Output the (x, y) coordinate of the center of the cell containing the given text.  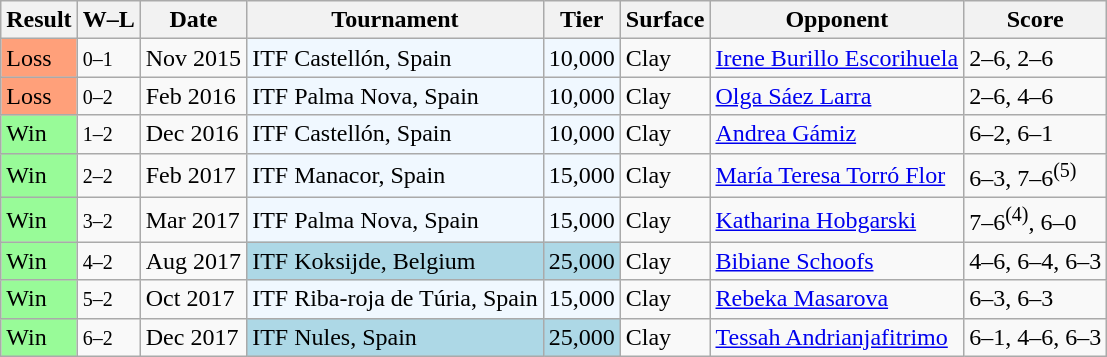
2–6, 2–6 (1036, 58)
6–2 (108, 337)
2–2 (108, 176)
Aug 2017 (193, 261)
6–2, 6–1 (1036, 134)
Nov 2015 (193, 58)
ITF Manacor, Spain (396, 176)
3–2 (108, 220)
Irene Burillo Escorihuela (837, 58)
ITF Koksijde, Belgium (396, 261)
Date (193, 20)
Score (1036, 20)
Olga Sáez Larra (837, 96)
2–6, 4–6 (1036, 96)
María Teresa Torró Flor (837, 176)
ITF Nules, Spain (396, 337)
1–2 (108, 134)
Feb 2016 (193, 96)
7–6(4), 6–0 (1036, 220)
6–1, 4–6, 6–3 (1036, 337)
ITF Riba-roja de Túria, Spain (396, 299)
0–1 (108, 58)
Oct 2017 (193, 299)
Dec 2016 (193, 134)
Surface (665, 20)
Dec 2017 (193, 337)
Feb 2017 (193, 176)
6–3, 7–6(5) (1036, 176)
W–L (108, 20)
4–2 (108, 261)
Bibiane Schoofs (837, 261)
4–6, 6–4, 6–3 (1036, 261)
Tier (582, 20)
Rebeka Masarova (837, 299)
0–2 (108, 96)
Katharina Hobgarski (837, 220)
5–2 (108, 299)
Result (39, 20)
Tournament (396, 20)
Tessah Andrianjafitrimo (837, 337)
Mar 2017 (193, 220)
6–3, 6–3 (1036, 299)
Opponent (837, 20)
Andrea Gámiz (837, 134)
